Determine the [x, y] coordinate at the center of the cell enclosing the given text.  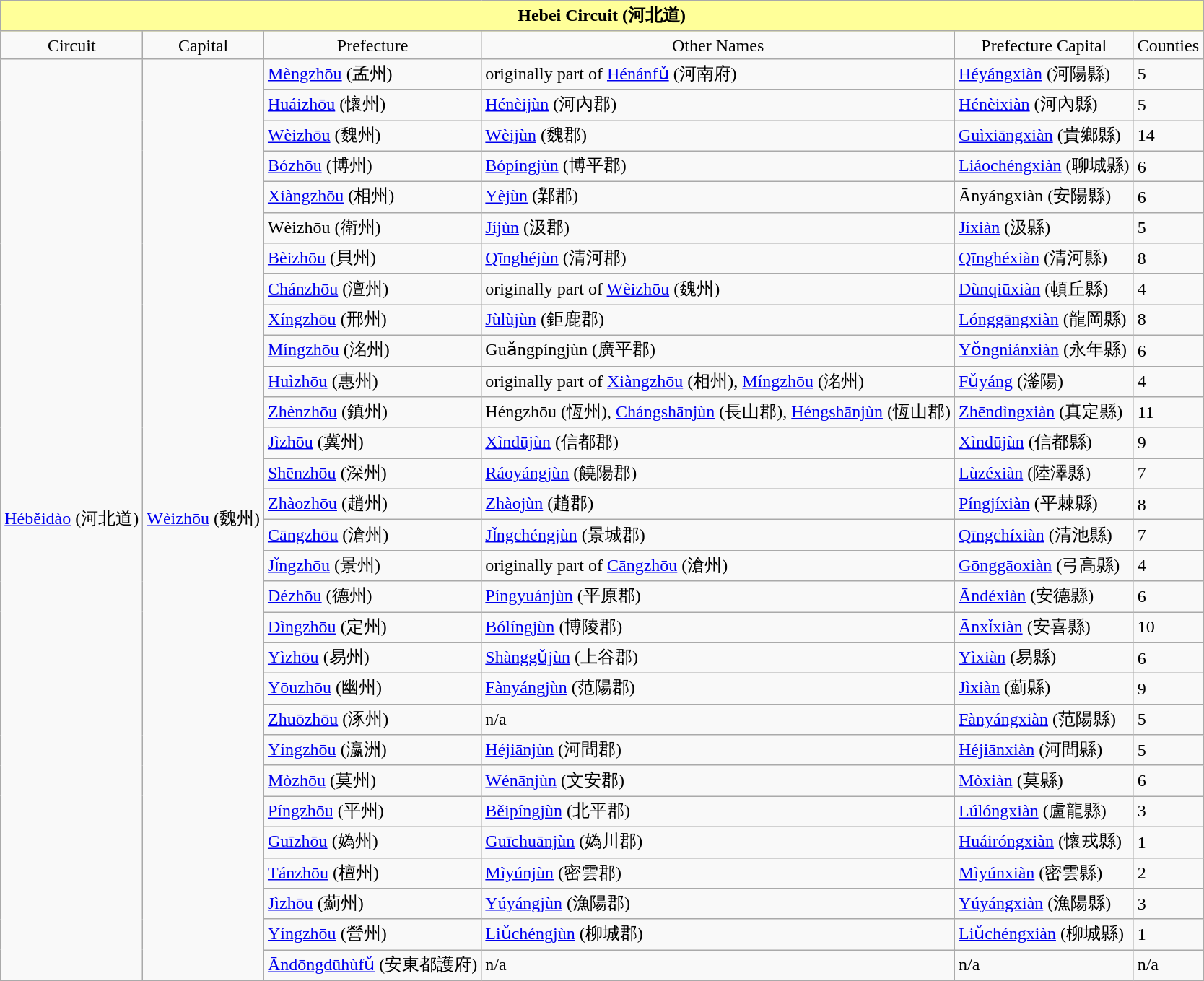
Jìzhōu (薊州) [372, 904]
Wèizhōu (衛州) [372, 228]
Cāngzhōu (滄州) [372, 536]
2 [1168, 873]
Lúlóngxiàn (盧龍縣) [1044, 811]
Héngzhōu (恆州), Chángshānjùn (長山郡), Héngshānjùn (恆山郡) [718, 413]
Yíngzhōu (瀛洲) [372, 751]
Guīzhōu (媯州) [372, 842]
Circuit [72, 45]
Āndōngdūhùfǔ (安東都護府) [372, 966]
Zhàozhōu (趙州) [372, 504]
Guīchuānjùn (媯川郡) [718, 842]
Píngzhōu (平州) [372, 811]
Xìndūjùn (信都郡) [718, 443]
Dézhōu (德州) [372, 596]
Mòzhōu (莫州) [372, 781]
Prefecture Capital [1044, 45]
Qīngchíxiàn (清池縣) [1044, 536]
Fànyángxiàn (范陽縣) [1044, 719]
Píngjíxiàn (平棘縣) [1044, 504]
Liǔchéngxiàn (柳城縣) [1044, 934]
Hénèixiàn (河內縣) [1044, 105]
Ānxǐxiàn (安喜縣) [1044, 628]
Other Names [718, 45]
Mìyúnxiàn (密雲縣) [1044, 873]
Míngzhōu (洺州) [372, 351]
Shēnzhōu (深州) [372, 474]
Mèngzhōu (孟州) [372, 74]
Jǐngzhōu (景州) [372, 566]
Yōuzhōu (幽州) [372, 689]
10 [1168, 628]
Héjiānjùn (河間郡) [718, 751]
Liǔchéngjùn (柳城郡) [718, 934]
Mòxiàn (莫縣) [1044, 781]
Guìxiāngxiàn (貴鄉縣) [1044, 136]
Bózhōu (博州) [372, 166]
Yìzhōu (易州) [372, 658]
Héjiānxiàn (河間縣) [1044, 751]
Fǔyáng (滏陽) [1044, 381]
Jǐngchéngjùn (景城郡) [718, 536]
Zhēndìngxiàn (真定縣) [1044, 413]
Gōnggāoxiàn (弓高縣) [1044, 566]
originally part of Hénánfǔ (河南府) [718, 74]
Āndéxiàn (安德縣) [1044, 596]
originally part of Wèizhōu (魏州) [718, 289]
Wénānjùn (文安郡) [718, 781]
Fànyángjùn (范陽郡) [718, 689]
Prefecture [372, 45]
Chánzhōu (澶州) [372, 289]
Hénèijùn (河內郡) [718, 105]
Capital [204, 45]
originally part of Xiàngzhōu (相州), Míngzhōu (洺州) [718, 381]
Tánzhōu (檀州) [372, 873]
Qīnghéjùn (清河郡) [718, 258]
Yúyángjùn (漁陽郡) [718, 904]
Yǒngniánxiàn (永年縣) [1044, 351]
Zhuōzhōu (涿州) [372, 719]
Héběidào (河北道) [72, 520]
Jìxiàn (薊縣) [1044, 689]
Héyángxiàn (河陽縣) [1044, 74]
Dìngzhōu (定州) [372, 628]
Shànggǔjùn (上谷郡) [718, 658]
Wèijùn (魏郡) [718, 136]
Zhàojùn (趙郡) [718, 504]
Yíngzhōu (營州) [372, 934]
Huìzhōu (惠州) [372, 381]
14 [1168, 136]
originally part of Cāngzhōu (滄州) [718, 566]
Bólíngjùn (博陵郡) [718, 628]
Lónggāngxiàn (龍岡縣) [1044, 321]
Xíngzhōu (邢州) [372, 321]
Counties [1168, 45]
Huáiróngxiàn (懷戎縣) [1044, 842]
Jíjùn (汲郡) [718, 228]
Běipíngjùn (北平郡) [718, 811]
Hebei Circuit (河北道) [602, 16]
Xìndūjùn (信都縣) [1044, 443]
Píngyuánjùn (平原郡) [718, 596]
Jíxiàn (汲縣) [1044, 228]
Yèjùn (鄴郡) [718, 198]
Ráoyángjùn (饒陽郡) [718, 474]
Ānyángxiàn (安陽縣) [1044, 198]
Huáizhōu (懷州) [372, 105]
Bèizhōu (貝州) [372, 258]
11 [1168, 413]
Guǎngpíngjùn (廣平郡) [718, 351]
Jìzhōu (冀州) [372, 443]
Xiàngzhōu (相州) [372, 198]
Qīnghéxiàn (清河縣) [1044, 258]
Bópíngjùn (博平郡) [718, 166]
Lùzéxiàn (陸澤縣) [1044, 474]
Yúyángxiàn (漁陽縣) [1044, 904]
Mìyúnjùn (密雲郡) [718, 873]
Zhènzhōu (鎮州) [372, 413]
Dùnqiūxiàn (頓丘縣) [1044, 289]
Yìxiàn (易縣) [1044, 658]
Jùlùjùn (鉅鹿郡) [718, 321]
Liáochéngxiàn (聊城縣) [1044, 166]
